Scan for the cell matching the given text and deliver its [x, y] coordinate at center. 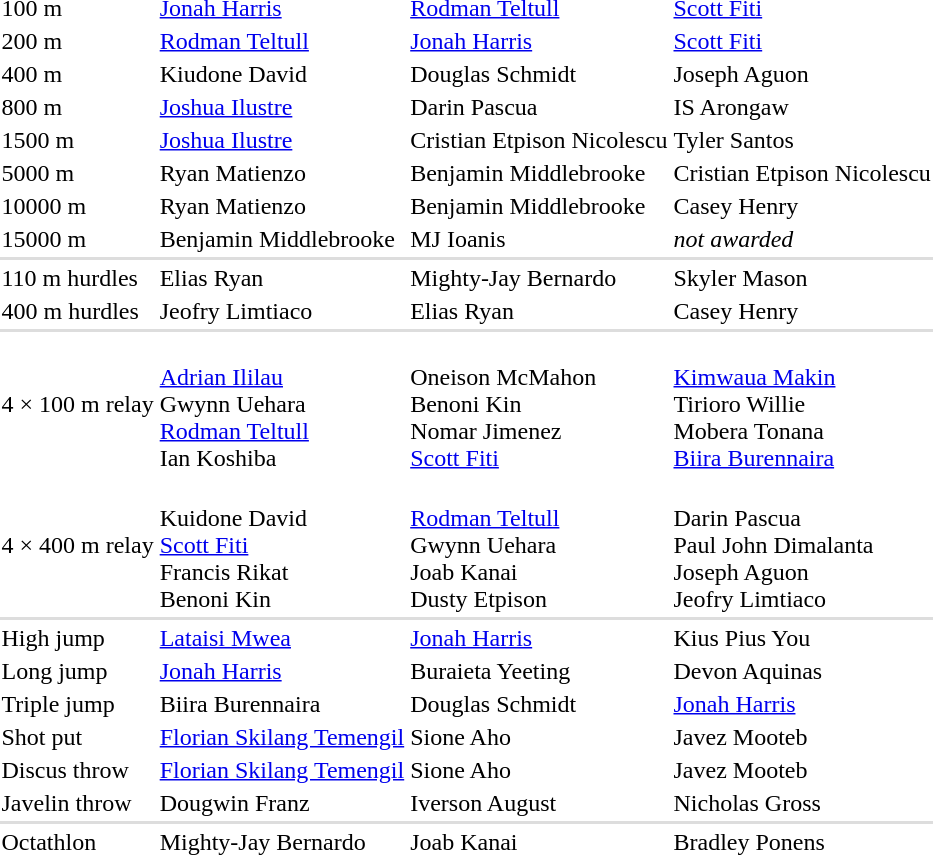
Adrian IlilauGwynn UeharaRodman TeltullIan Koshiba [282, 404]
Iverson August [539, 803]
Shot put [78, 737]
Oneison McMahonBenoni KinNomar JimenezScott Fiti [539, 404]
Triple jump [78, 704]
Kius Pius You [802, 638]
Discus throw [78, 770]
Mighty-Jay Bernardo [539, 278]
MJ Ioanis [539, 239]
Biira Burennaira [282, 704]
5000 m [78, 173]
Jeofry Limtiaco [282, 311]
High jump [78, 638]
Nicholas Gross [802, 803]
Lataisi Mwea [282, 638]
10000 m [78, 206]
Dougwin Franz [282, 803]
Kiudone David [282, 74]
Skyler Mason [802, 278]
Buraieta Yeeting [539, 671]
Rodman Teltull [282, 41]
400 m hurdles [78, 311]
Kuidone DavidScott FitiFrancis RikatBenoni Kin [282, 545]
Kimwaua MakinTirioro WillieMobera TonanaBiira Burennaira [802, 404]
110 m hurdles [78, 278]
4 × 100 m relay [78, 404]
IS Arongaw [802, 107]
Javelin throw [78, 803]
1500 m [78, 140]
Scott Fiti [802, 41]
Rodman TeltullGwynn UeharaJoab KanaiDusty Etpison [539, 545]
200 m [78, 41]
Joseph Aguon [802, 74]
15000 m [78, 239]
400 m [78, 74]
Devon Aquinas [802, 671]
4 × 400 m relay [78, 545]
Darin Pascua [539, 107]
Long jump [78, 671]
not awarded [802, 239]
Tyler Santos [802, 140]
Darin PascuaPaul John DimalantaJoseph AguonJeofry Limtiaco [802, 545]
800 m [78, 107]
